For the text-containing cell, return its midpoint in (x, y) coordinate format. 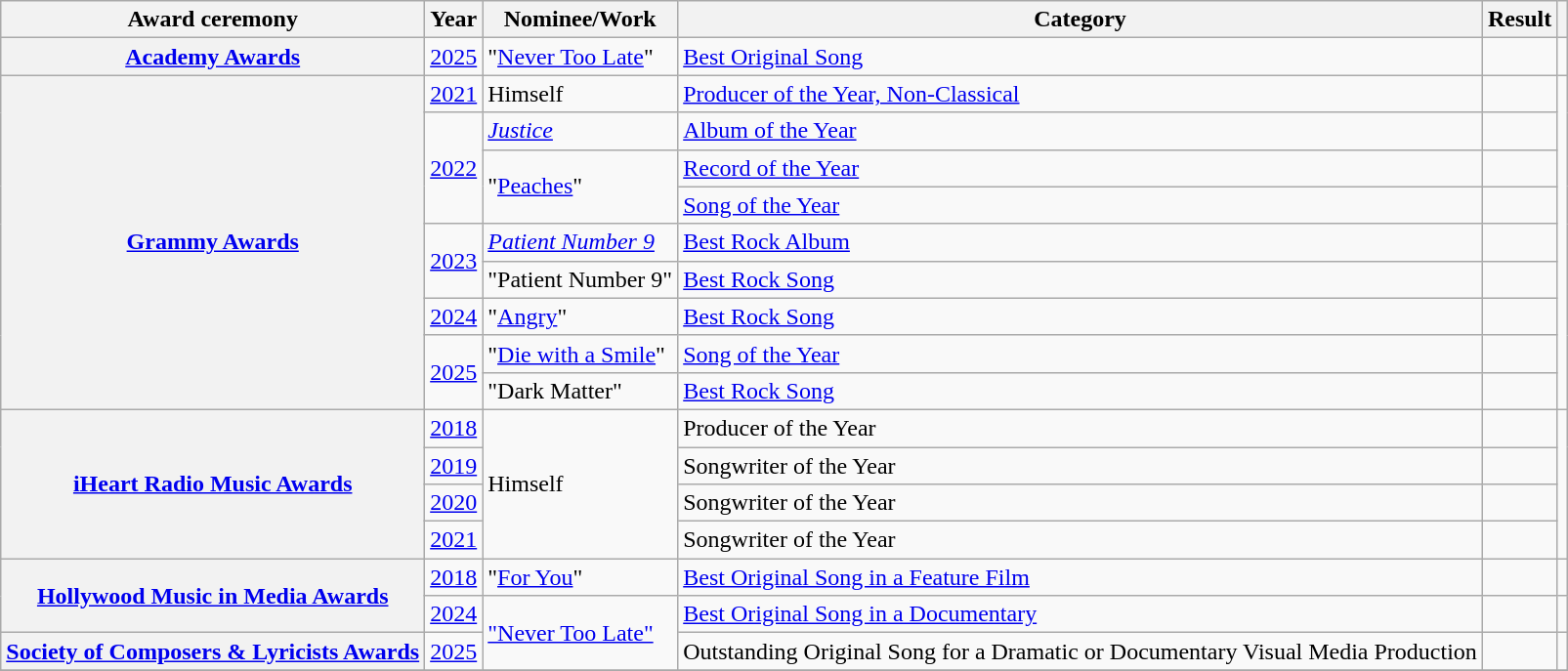
Outstanding Original Song for a Dramatic or Documentary Visual Media Production (1081, 651)
Award ceremony (213, 20)
Record of the Year (1081, 168)
Grammy Awards (213, 242)
2019 (453, 466)
"Dark Matter" (580, 391)
Category (1081, 20)
Society of Composers & Lyricists Awards (213, 651)
Best Original Song in a Feature Film (1081, 577)
2023 (453, 261)
2020 (453, 503)
Hollywood Music in Media Awards (213, 596)
Justice (580, 131)
"For You" (580, 577)
"Die with a Smile" (580, 354)
"Angry" (580, 316)
Year (453, 20)
Patient Number 9 (580, 242)
Producer of the Year, Non-Classical (1081, 94)
"Patient Number 9" (580, 279)
Nominee/Work (580, 20)
Producer of the Year (1081, 428)
Best Original Song in a Documentary (1081, 614)
iHeart Radio Music Awards (213, 483)
Album of the Year (1081, 131)
2022 (453, 168)
"Peaches" (580, 187)
Best Rock Album (1081, 242)
Academy Awards (213, 57)
Result (1519, 20)
Best Original Song (1081, 57)
